Return the [x, y] coordinate for the center point of the cell that contains the specified text.  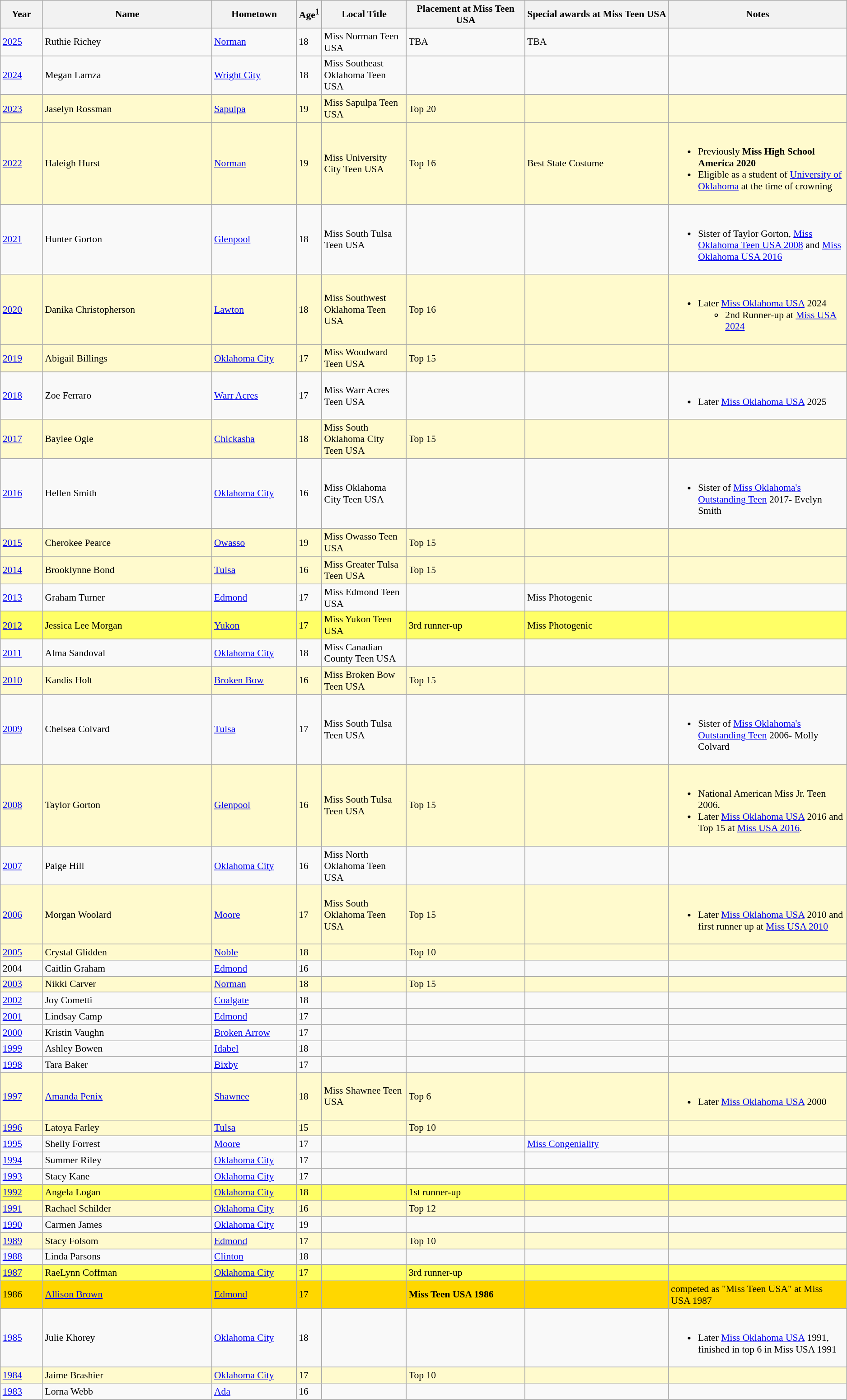
Miss Southwest Oklahoma Teen USA [364, 309]
Hunter Gorton [127, 240]
Joy Cometti [127, 1001]
Chickasha [254, 439]
Miss Shawnee Teen USA [364, 1096]
2021 [22, 240]
Top 12 [466, 1209]
1983 [22, 1391]
Angela Logan [127, 1193]
Jaselyn Rossman [127, 108]
National American Miss Jr. Teen 2006.Later Miss Oklahoma USA 2016 and Top 15 at Miss USA 2016. [757, 805]
Miss Broken Bow Teen USA [364, 681]
Ada [254, 1391]
2020 [22, 309]
1989 [22, 1241]
2008 [22, 805]
competed as "Miss Teen USA" at Miss USA 1987 [757, 1295]
Miss Greater Tulsa Teen USA [364, 570]
Morgan Woolard [127, 915]
2024 [22, 75]
Chelsea Colvard [127, 729]
Abigail Billings [127, 359]
2003 [22, 984]
1998 [22, 1065]
Miss Congeniality [597, 1144]
Summer Riley [127, 1160]
Miss Warr Acres Teen USA [364, 396]
Later Miss Oklahoma USA 2010 and first runner up at Miss USA 2010 [757, 915]
Placement at Miss Teen USA [466, 14]
1985 [22, 1338]
Miss Owasso Teen USA [364, 542]
Year [22, 14]
Miss Sapulpa Teen USA [364, 108]
Caitlin Graham [127, 968]
Best State Costume [597, 164]
Haleigh Hurst [127, 164]
2001 [22, 1017]
Allison Brown [127, 1295]
1st runner-up [466, 1193]
2002 [22, 1001]
Miss South Oklahoma City Teen USA [364, 439]
1984 [22, 1376]
1986 [22, 1295]
Top 6 [466, 1096]
Ashley Bowen [127, 1049]
Linda Parsons [127, 1257]
Graham Turner [127, 597]
Shawnee [254, 1096]
Sister of Taylor Gorton, Miss Oklahoma Teen USA 2008 and Miss Oklahoma USA 2016 [757, 240]
Hellen Smith [127, 493]
Kandis Holt [127, 681]
Stacy Folsom [127, 1241]
Sapulpa [254, 108]
Miss Southeast Oklahoma Teen USA [364, 75]
Rachael Schilder [127, 1209]
2017 [22, 439]
2019 [22, 359]
Miss University City Teen USA [364, 164]
2022 [22, 164]
Broken Bow [254, 681]
Sister of Miss Oklahoma's Outstanding Teen 2006- Molly Colvard [757, 729]
Later Miss Oklahoma USA 2025 [757, 396]
Megan Lamza [127, 75]
15 [309, 1128]
2018 [22, 396]
Sister of Miss Oklahoma's Outstanding Teen 2017- Evelyn Smith [757, 493]
Broken Arrow [254, 1033]
2023 [22, 108]
2016 [22, 493]
Lindsay Camp [127, 1017]
Coalgate [254, 1001]
Jessica Lee Morgan [127, 625]
Special awards at Miss Teen USA [597, 14]
Miss South Oklahoma Teen USA [364, 915]
Danika Christopherson [127, 309]
Owasso [254, 542]
Hometown [254, 14]
Noble [254, 952]
1992 [22, 1193]
Miss Canadian County Teen USA [364, 653]
2014 [22, 570]
Baylee Ogle [127, 439]
Nikki Carver [127, 984]
1987 [22, 1273]
Shelly Forrest [127, 1144]
1996 [22, 1128]
2013 [22, 597]
Lorna Webb [127, 1391]
Miss Yukon Teen USA [364, 625]
Miss Woodward Teen USA [364, 359]
Miss Teen USA 1986 [466, 1295]
Paige Hill [127, 866]
Later Miss Oklahoma USA 20242nd Runner-up at Miss USA 2024 [757, 309]
Yukon [254, 625]
Julie Khorey [127, 1338]
Stacy Kane [127, 1176]
Local Title [364, 14]
Warr Acres [254, 396]
Notes [757, 14]
2025 [22, 42]
Miss Edmond Teen USA [364, 597]
1990 [22, 1225]
Lawton [254, 309]
1988 [22, 1257]
1994 [22, 1160]
2010 [22, 681]
Kristin Vaughn [127, 1033]
1995 [22, 1144]
Carmen James [127, 1225]
2007 [22, 866]
Top 20 [466, 108]
2004 [22, 968]
Idabel [254, 1049]
Amanda Penix [127, 1096]
Miss Oklahoma City Teen USA [364, 493]
Alma Sandoval [127, 653]
RaeLynn Coffman [127, 1273]
2011 [22, 653]
2012 [22, 625]
Crystal Glidden [127, 952]
Age1 [309, 14]
1993 [22, 1176]
Later Miss Oklahoma USA 1991, finished in top 6 in Miss USA 1991 [757, 1338]
2009 [22, 729]
2000 [22, 1033]
Latoya Farley [127, 1128]
2006 [22, 915]
Zoe Ferraro [127, 396]
Brooklynne Bond [127, 570]
Cherokee Pearce [127, 542]
1997 [22, 1096]
Previously Miss High School America 2020Eligible as a student of University of Oklahoma at the time of crowning [757, 164]
Later Miss Oklahoma USA 2000 [757, 1096]
Ruthie Richey [127, 42]
1991 [22, 1209]
Taylor Gorton [127, 805]
2015 [22, 542]
Miss North Oklahoma Teen USA [364, 866]
Jaime Brashier [127, 1376]
Wright City [254, 75]
Miss Norman Teen USA [364, 42]
Tara Baker [127, 1065]
1999 [22, 1049]
Bixby [254, 1065]
2005 [22, 952]
Name [127, 14]
Clinton [254, 1257]
